Provide the (X, Y) coordinate of the cell's center where the given text is located.  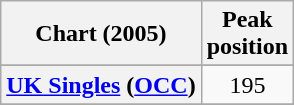
UK Singles (OCC) (101, 85)
195 (247, 85)
Chart (2005) (101, 34)
Peakposition (247, 34)
